Return the (X, Y) coordinate for the center point of the cell that contains the specified text.  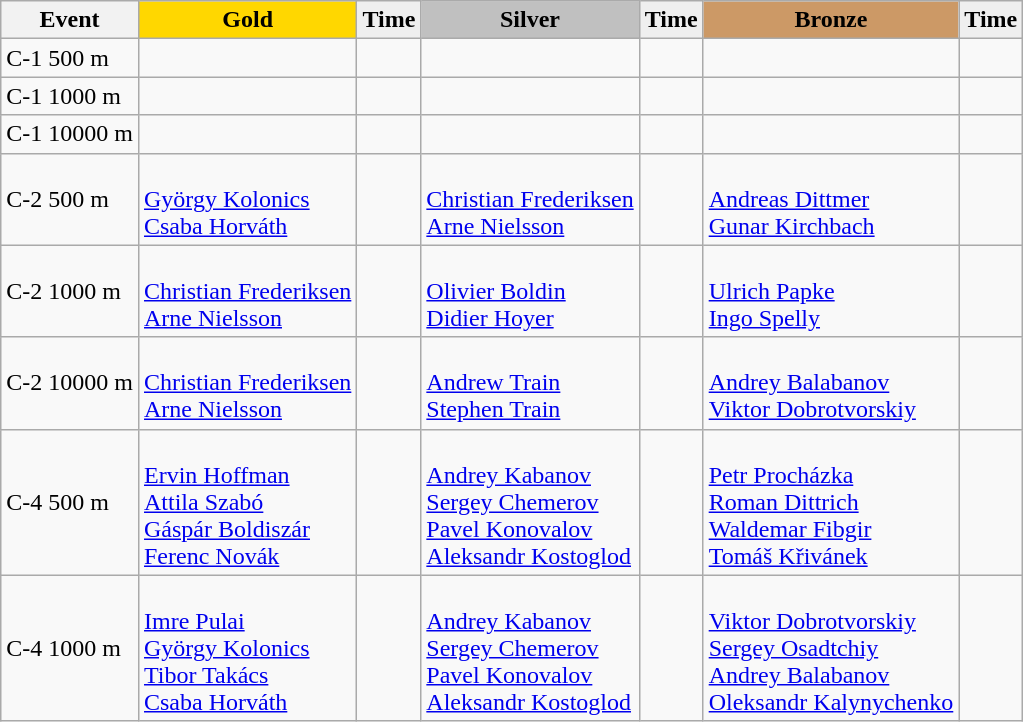
C-2 500 m (70, 199)
C-2 1000 m (70, 291)
Andreas DittmerGunar Kirchbach (831, 199)
Bronze (831, 20)
C-1 1000 m (70, 96)
Imre PulaiGyörgy KolonicsTibor TakácsCsaba Horváth (247, 648)
Petr ProcházkaRoman DittrichWaldemar FibgirTomáš Křivánek (831, 502)
Olivier BoldinDidier Hoyer (530, 291)
Andrey BalabanovViktor Dobrotvorskiy (831, 383)
C-1 10000 m (70, 134)
György KolonicsCsaba Horváth (247, 199)
Ervin HoffmanAttila SzabóGáspár BoldiszárFerenc Novák (247, 502)
Viktor DobrotvorskiySergey OsadtchiyAndrey BalabanovOleksandr Kalynychenko (831, 648)
C-4 500 m (70, 502)
Silver (530, 20)
Event (70, 20)
Ulrich PapkeIngo Spelly (831, 291)
C-1 500 m (70, 58)
C-2 10000 m (70, 383)
Andrew TrainStephen Train (530, 383)
C-4 1000 m (70, 648)
Gold (247, 20)
